Scan for the cell matching the given text and deliver its (X, Y) coordinate at center. 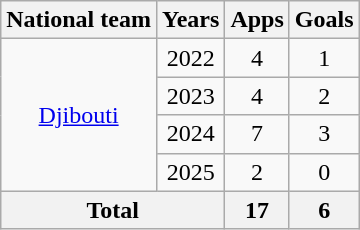
2024 (190, 134)
1 (324, 58)
2023 (190, 96)
6 (324, 210)
7 (257, 134)
Djibouti (79, 115)
17 (257, 210)
2025 (190, 172)
Goals (324, 20)
Apps (257, 20)
Years (190, 20)
National team (79, 20)
2022 (190, 58)
0 (324, 172)
3 (324, 134)
Total (113, 210)
